Capture the cell that displays the provided text and extract its [X, Y] central coordinate. 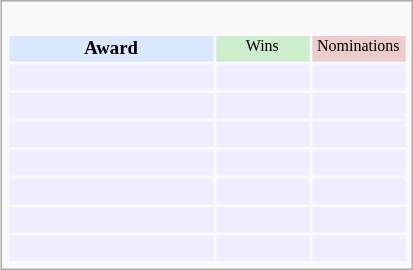
Award [110, 50]
Wins [262, 50]
Nominations [358, 50]
